Return [X, Y] of the center of cell containing provided text 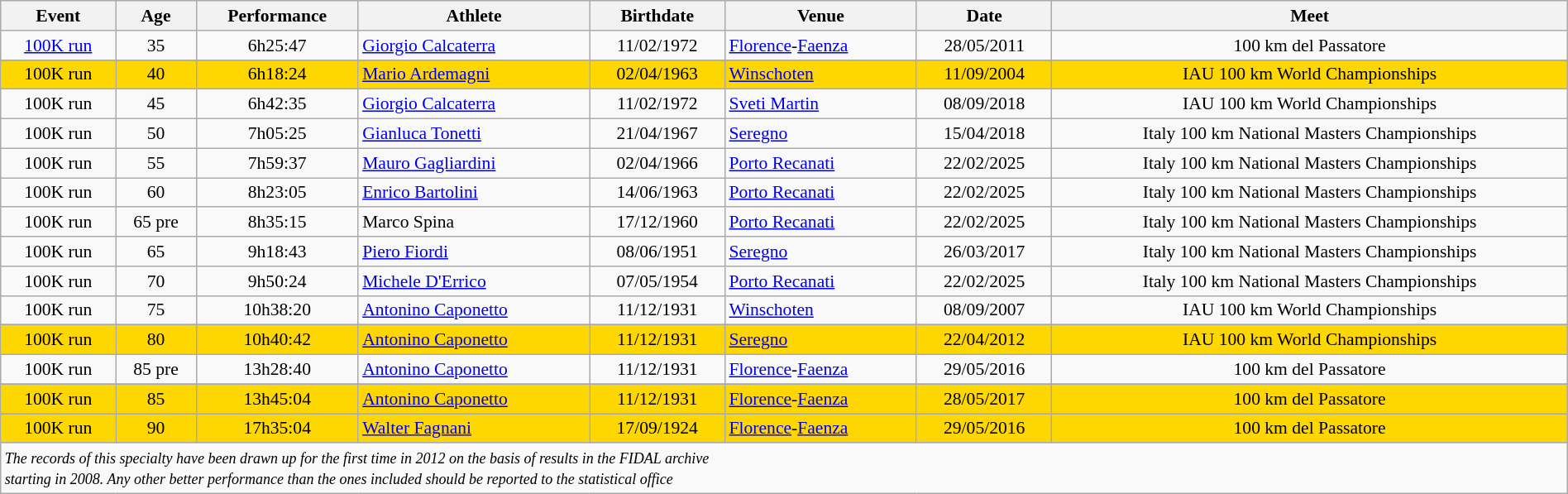
Mario Ardemagni [474, 74]
7h05:25 [277, 134]
50 [155, 134]
Michele D'Errico [474, 281]
85 [155, 399]
Birthdate [657, 16]
13h28:40 [277, 370]
Date [984, 16]
7h59:37 [277, 163]
Venue [820, 16]
17/09/1924 [657, 429]
Age [155, 16]
Walter Fagnani [474, 429]
02/04/1966 [657, 163]
Meet [1310, 16]
Enrico Bartolini [474, 193]
22/04/2012 [984, 340]
28/05/2017 [984, 399]
75 [155, 310]
90 [155, 429]
26/03/2017 [984, 252]
28/05/2011 [984, 46]
55 [155, 163]
9h18:43 [277, 252]
40 [155, 74]
08/06/1951 [657, 252]
Mauro Gagliardini [474, 163]
Gianluca Tonetti [474, 134]
10h40:42 [277, 340]
07/05/1954 [657, 281]
65 [155, 252]
35 [155, 46]
Athlete [474, 16]
Marco Spina [474, 223]
08/09/2007 [984, 310]
8h35:15 [277, 223]
08/09/2018 [984, 104]
60 [155, 193]
80 [155, 340]
14/06/1963 [657, 193]
10h38:20 [277, 310]
11/09/2004 [984, 74]
Event [58, 16]
85 pre [155, 370]
65 pre [155, 223]
6h18:24 [277, 74]
6h25:47 [277, 46]
17h35:04 [277, 429]
13h45:04 [277, 399]
17/12/1960 [657, 223]
6h42:35 [277, 104]
02/04/1963 [657, 74]
15/04/2018 [984, 134]
70 [155, 281]
Performance [277, 16]
8h23:05 [277, 193]
9h50:24 [277, 281]
21/04/1967 [657, 134]
45 [155, 104]
Piero Fiordi [474, 252]
Sveti Martin [820, 104]
